Output the (X, Y) coordinate of the center of the cell containing the given text.  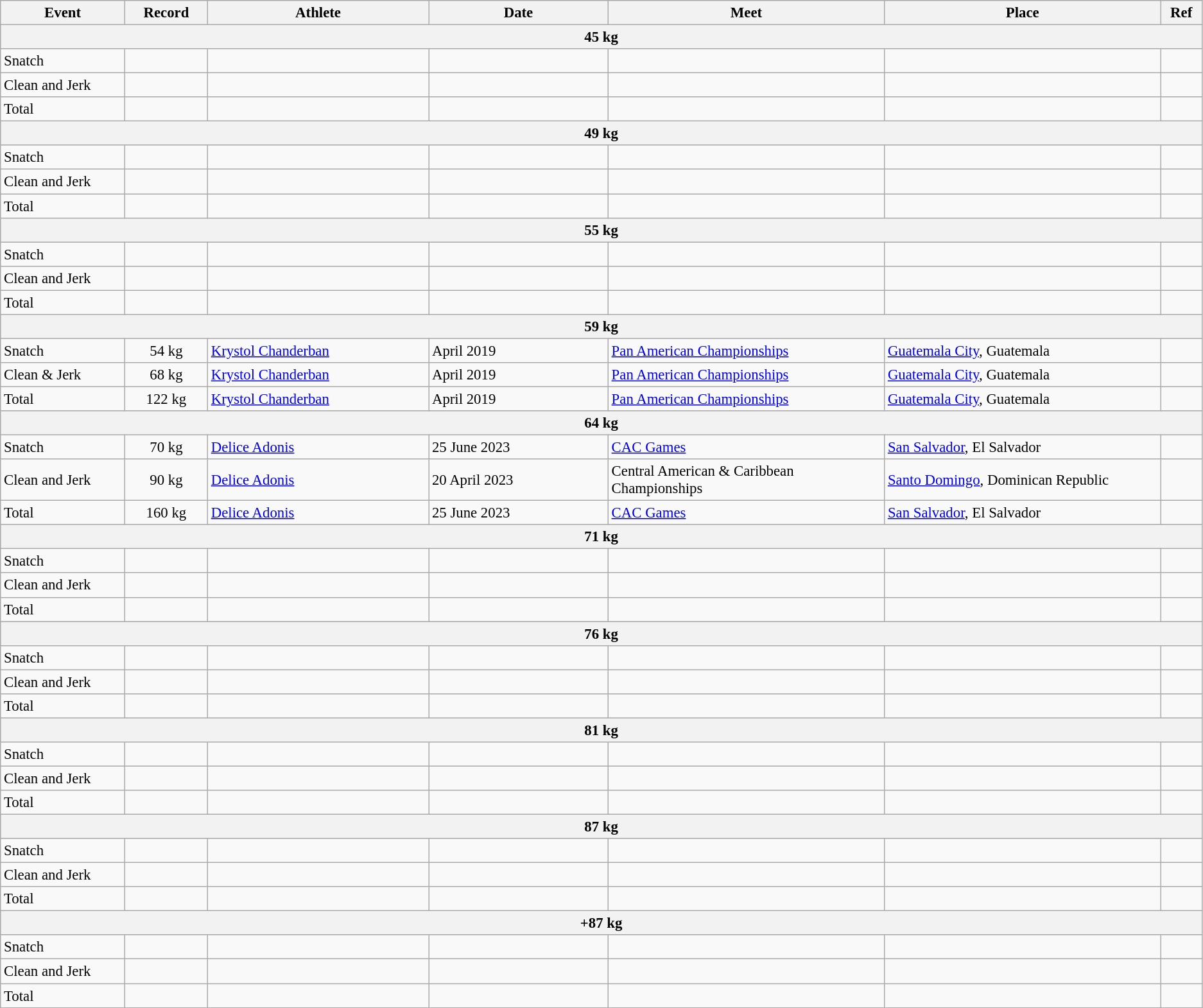
59 kg (601, 327)
Date (519, 13)
20 April 2023 (519, 480)
Event (63, 13)
71 kg (601, 537)
122 kg (166, 399)
Record (166, 13)
Place (1023, 13)
68 kg (166, 375)
87 kg (601, 827)
45 kg (601, 37)
Ref (1181, 13)
Athlete (318, 13)
54 kg (166, 351)
+87 kg (601, 923)
Santo Domingo, Dominican Republic (1023, 480)
90 kg (166, 480)
76 kg (601, 634)
70 kg (166, 448)
64 kg (601, 423)
160 kg (166, 513)
49 kg (601, 134)
Clean & Jerk (63, 375)
55 kg (601, 230)
Meet (746, 13)
Central American & Caribbean Championships (746, 480)
81 kg (601, 730)
